Identify which cell holds the provided text, then report its (x, y) central coordinate. 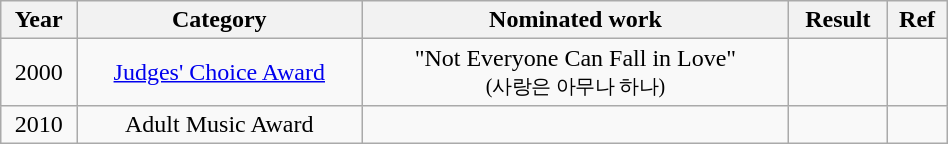
Year (39, 20)
Adult Music Award (220, 124)
Result (838, 20)
Category (220, 20)
Judges' Choice Award (220, 72)
Ref (917, 20)
Nominated work (576, 20)
2010 (39, 124)
2000 (39, 72)
"Not Everyone Can Fall in Love"(사랑은 아무나 하나) (576, 72)
